Detect which cell encompasses the target text, then output its (x, y) center coordinate. 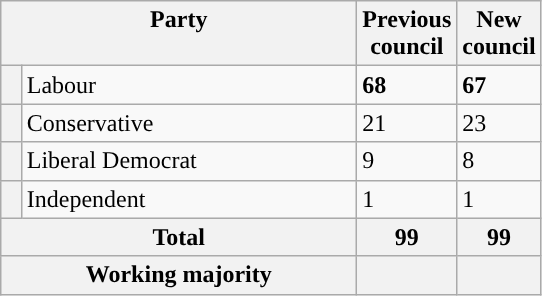
68 (407, 85)
Labour (189, 85)
Independent (189, 199)
9 (407, 161)
Previous council (407, 34)
Working majority (179, 275)
Party (179, 34)
Total (179, 237)
23 (499, 123)
21 (407, 123)
67 (499, 85)
8 (499, 161)
Conservative (189, 123)
New council (499, 34)
Liberal Democrat (189, 161)
